Provide the (X, Y) coordinate of the cell's center where the given text is located.  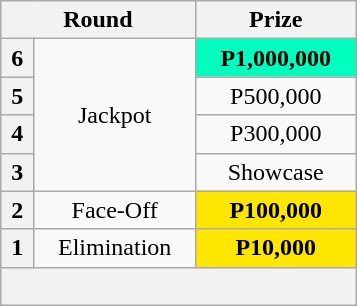
Round (98, 20)
5 (18, 96)
6 (18, 58)
3 (18, 172)
Elimination (114, 248)
P100,000 (276, 210)
1 (18, 248)
Face-Off (114, 210)
2 (18, 210)
P300,000 (276, 134)
P10,000 (276, 248)
Showcase (276, 172)
P1,000,000 (276, 58)
Prize (276, 20)
Jackpot (114, 115)
P500,000 (276, 96)
4 (18, 134)
